Determine the [x, y] coordinate at the center of the cell enclosing the given text.  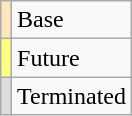
Future [72, 58]
Base [72, 20]
Terminated [72, 96]
